Extract the [x, y] coordinate from the center of the cell holding the provided text.  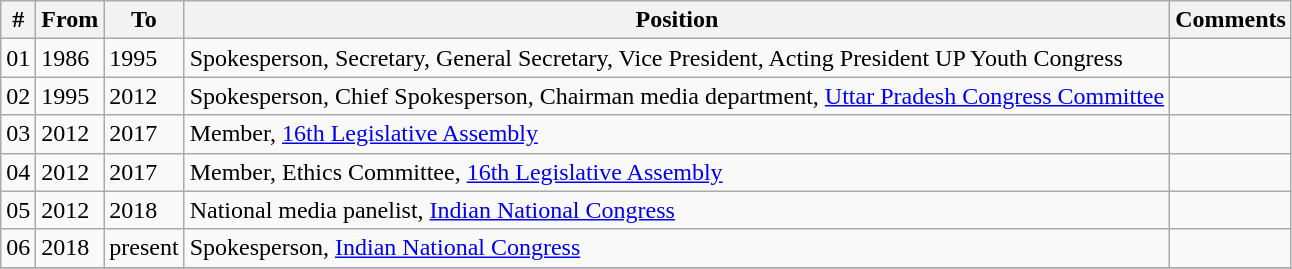
06 [18, 248]
Position [677, 20]
To [144, 20]
1986 [70, 58]
present [144, 248]
Spokesperson, Chief Spokesperson, Chairman media department, Uttar Pradesh Congress Committee [677, 96]
# [18, 20]
Member, Ethics Committee, 16th Legislative Assembly [677, 172]
From [70, 20]
Spokesperson, Secretary, General Secretary, Vice President, Acting President UP Youth Congress [677, 58]
Comments [1231, 20]
02 [18, 96]
Member, 16th Legislative Assembly [677, 134]
Spokesperson, Indian National Congress [677, 248]
04 [18, 172]
03 [18, 134]
National media panelist, Indian National Congress [677, 210]
05 [18, 210]
01 [18, 58]
